Scan for the cell matching the given text and deliver its [x, y] coordinate at center. 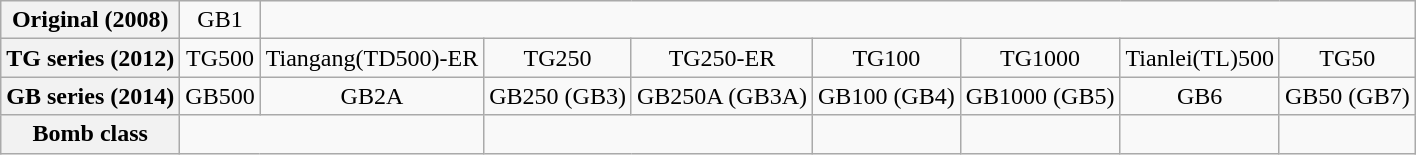
Tianlei(TL)500 [1200, 58]
TG250-ER [722, 58]
GB500 [220, 96]
GB6 [1200, 96]
TG50 [1347, 58]
GB series (2014) [90, 96]
Tiangang(TD500)-ER [372, 58]
TG series (2012) [90, 58]
GB2A [372, 96]
GB100 (GB4) [887, 96]
GB1 [220, 20]
Original (2008) [90, 20]
TG250 [558, 58]
TG500 [220, 58]
TG1000 [1040, 58]
GB250 (GB3) [558, 96]
TG100 [887, 58]
GB250A (GB3A) [722, 96]
Bomb class [90, 134]
GB1000 (GB5) [1040, 96]
GB50 (GB7) [1347, 96]
